Scan for the cell matching the given text and deliver its [x, y] coordinate at center. 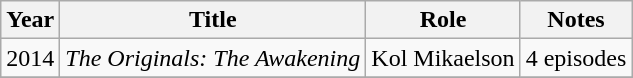
Title [213, 20]
Year [30, 20]
2014 [30, 58]
Kol Mikaelson [443, 58]
The Originals: The Awakening [213, 58]
Role [443, 20]
4 episodes [576, 58]
Notes [576, 20]
